Determine the (x, y) coordinate at the center of the cell enclosing the given text.  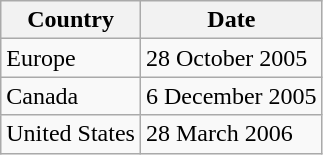
Canada (71, 96)
28 October 2005 (231, 58)
United States (71, 134)
Country (71, 20)
Date (231, 20)
Europe (71, 58)
6 December 2005 (231, 96)
28 March 2006 (231, 134)
